From the cell containing the given text, extract its center point as (x, y) coordinate. 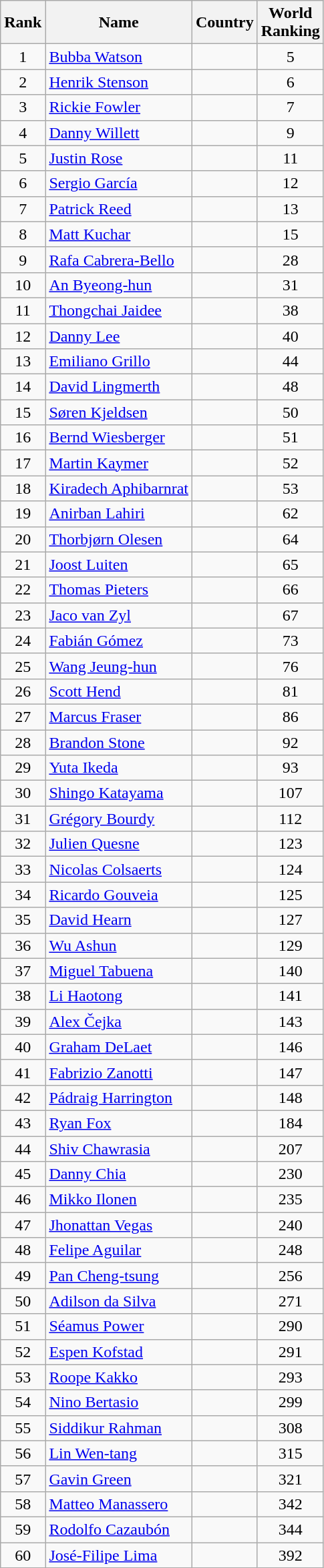
Li Haotong (119, 996)
Lin Wen-tang (119, 1453)
Sergio García (119, 183)
Ricardo Gouveia (119, 895)
235 (290, 1200)
86 (290, 717)
Yuta Ikeda (119, 768)
43 (23, 1123)
Joost Luiten (119, 564)
Bubba Watson (119, 57)
321 (290, 1479)
256 (290, 1276)
14 (23, 387)
54 (23, 1403)
32 (23, 844)
An Byeong-hun (119, 285)
60 (23, 1555)
Mikko Ilonen (119, 1200)
Pan Cheng-tsung (119, 1276)
81 (290, 691)
16 (23, 438)
Alex Čejka (119, 1022)
25 (23, 666)
17 (23, 463)
Shingo Katayama (119, 793)
José-Filipe Lima (119, 1555)
Name (119, 23)
Rank (23, 23)
73 (290, 641)
315 (290, 1453)
37 (23, 971)
Fabrizio Zanotti (119, 1072)
Jhonattan Vegas (119, 1225)
141 (290, 996)
Scott Hend (119, 691)
Adilson da Silva (119, 1301)
Danny Lee (119, 336)
Nino Bertasio (119, 1403)
Danny Willett (119, 133)
Emiliano Grillo (119, 362)
Thomas Pieters (119, 590)
Country (225, 23)
Siddikur Rahman (119, 1428)
10 (23, 285)
46 (23, 1200)
140 (290, 971)
107 (290, 793)
29 (23, 768)
33 (23, 869)
124 (290, 869)
57 (23, 1479)
123 (290, 844)
342 (290, 1504)
Anirban Lahiri (119, 514)
56 (23, 1453)
299 (290, 1403)
129 (290, 945)
47 (23, 1225)
39 (23, 1022)
146 (290, 1047)
Wu Ashun (119, 945)
112 (290, 819)
Felipe Aguilar (119, 1250)
4 (23, 133)
Thongchai Jaidee (119, 310)
66 (290, 590)
64 (290, 539)
Grégory Bourdy (119, 819)
David Hearn (119, 920)
62 (290, 514)
36 (23, 945)
76 (290, 666)
Søren Kjeldsen (119, 412)
Pádraig Harrington (119, 1098)
Matteo Manassero (119, 1504)
Fabián Gómez (119, 641)
21 (23, 564)
Séamus Power (119, 1326)
Julien Quesne (119, 844)
30 (23, 793)
1 (23, 57)
293 (290, 1377)
58 (23, 1504)
Shiv Chawrasia (119, 1148)
3 (23, 107)
8 (23, 234)
55 (23, 1428)
22 (23, 590)
19 (23, 514)
WorldRanking (290, 23)
92 (290, 743)
Gavin Green (119, 1479)
290 (290, 1326)
Ryan Fox (119, 1123)
20 (23, 539)
230 (290, 1174)
Henrik Stenson (119, 82)
Bernd Wiesberger (119, 438)
35 (23, 920)
240 (290, 1225)
27 (23, 717)
23 (23, 615)
Brandon Stone (119, 743)
18 (23, 488)
Matt Kuchar (119, 234)
308 (290, 1428)
Jaco van Zyl (119, 615)
Justin Rose (119, 158)
Marcus Fraser (119, 717)
41 (23, 1072)
271 (290, 1301)
148 (290, 1098)
34 (23, 895)
Martin Kaymer (119, 463)
42 (23, 1098)
344 (290, 1529)
Thorbjørn Olesen (119, 539)
Rafa Cabrera-Bello (119, 260)
143 (290, 1022)
2 (23, 82)
26 (23, 691)
Nicolas Colsaerts (119, 869)
392 (290, 1555)
207 (290, 1148)
Roope Kakko (119, 1377)
Patrick Reed (119, 209)
184 (290, 1123)
Miguel Tabuena (119, 971)
147 (290, 1072)
Wang Jeung-hun (119, 666)
Espen Kofstad (119, 1352)
24 (23, 641)
Kiradech Aphibarnrat (119, 488)
127 (290, 920)
45 (23, 1174)
125 (290, 895)
Danny Chia (119, 1174)
David Lingmerth (119, 387)
Rodolfo Cazaubón (119, 1529)
Graham DeLaet (119, 1047)
93 (290, 768)
291 (290, 1352)
Rickie Fowler (119, 107)
67 (290, 615)
49 (23, 1276)
59 (23, 1529)
65 (290, 564)
248 (290, 1250)
